Detect which cell encompasses the target text, then output its [x, y] center coordinate. 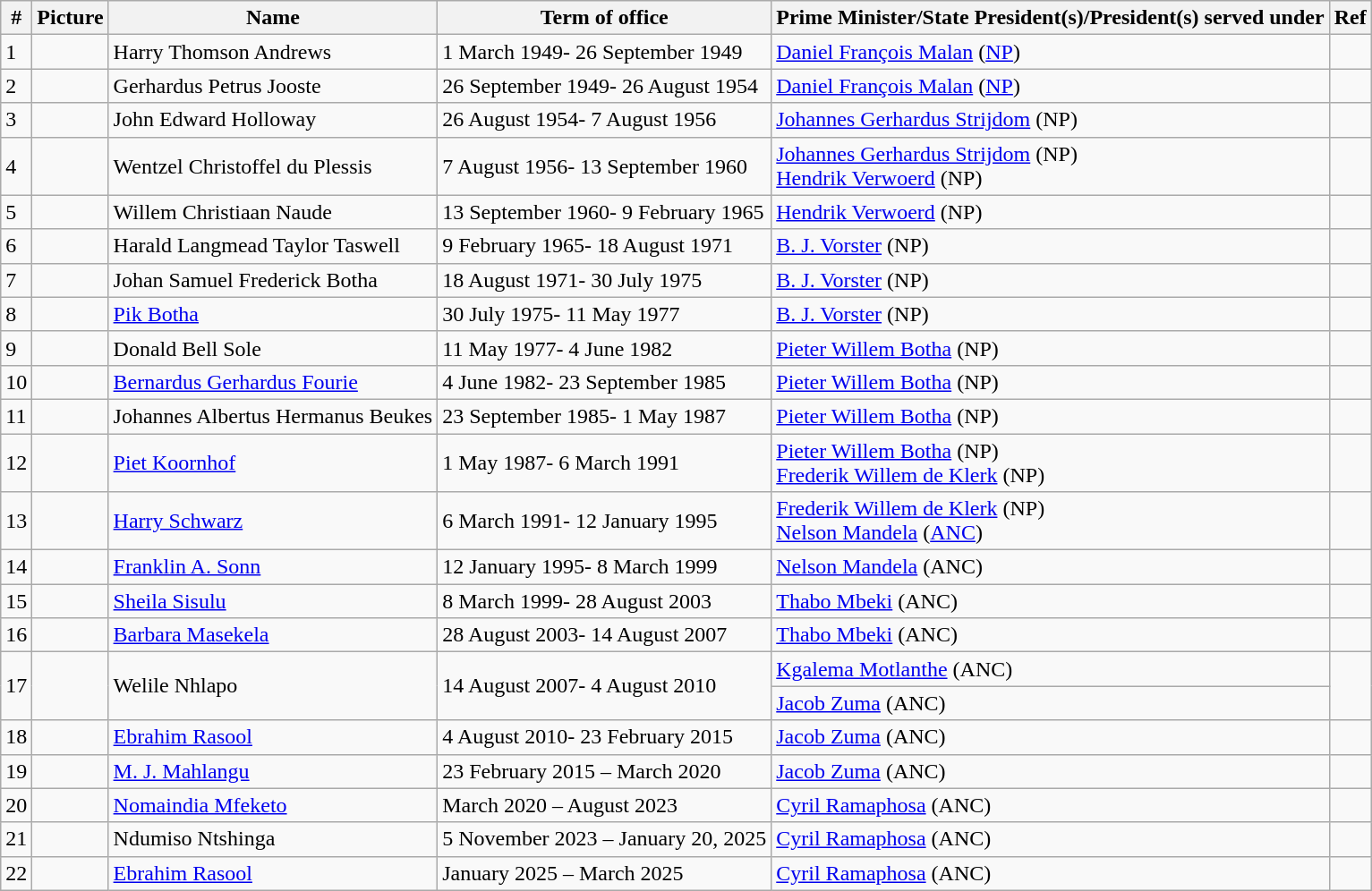
26 September 1949- 26 August 1954 [605, 86]
9 February 1965- 18 August 1971 [605, 246]
Harry Thomson Andrews [273, 52]
5 November 2023 – January 20, 2025 [605, 839]
Johannes Albertus Hermanus Beukes [273, 416]
Johan Samuel Frederick Botha [273, 280]
2 [16, 86]
# [16, 18]
8 [16, 314]
Franklin A. Sonn [273, 567]
21 [16, 839]
March 2020 – August 2023 [605, 805]
11 [16, 416]
Piet Koornhof [273, 462]
20 [16, 805]
4 [16, 166]
12 January 1995- 8 March 1999 [605, 567]
1 [16, 52]
14 [16, 567]
Harald Langmead Taylor Taswell [273, 246]
22 [16, 873]
Welile Nhlapo [273, 686]
18 August 1971- 30 July 1975 [605, 280]
23 February 2015 – March 2020 [605, 771]
6 March 1991- 12 January 1995 [605, 521]
18 [16, 737]
8 March 1999- 28 August 2003 [605, 601]
3 [16, 120]
14 August 2007- 4 August 2010 [605, 686]
13 September 1960- 9 February 1965 [605, 212]
Hendrik Verwoerd (NP) [1051, 212]
Kgalema Motlanthe (ANC) [1051, 669]
Johannes Gerhardus Strijdom (NP) Hendrik Verwoerd (NP) [1051, 166]
Nelson Mandela (ANC) [1051, 567]
Barbara Masekela [273, 635]
Pik Botha [273, 314]
12 [16, 462]
7 [16, 280]
Donald Bell Sole [273, 348]
Ref [1350, 18]
Bernardus Gerhardus Fourie [273, 382]
Harry Schwarz [273, 521]
15 [16, 601]
January 2025 – March 2025 [605, 873]
1 March 1949- 26 September 1949 [605, 52]
13 [16, 521]
5 [16, 212]
Prime Minister/State President(s)/President(s) served under [1051, 18]
Pieter Willem Botha (NP) Frederik Willem de Klerk (NP) [1051, 462]
Johannes Gerhardus Strijdom (NP) [1051, 120]
4 June 1982- 23 September 1985 [605, 382]
28 August 2003- 14 August 2007 [605, 635]
10 [16, 382]
23 September 1985- 1 May 1987 [605, 416]
7 August 1956- 13 September 1960 [605, 166]
4 August 2010- 23 February 2015 [605, 737]
1 May 1987- 6 March 1991 [605, 462]
9 [16, 348]
16 [16, 635]
30 July 1975- 11 May 1977 [605, 314]
Picture [70, 18]
Ndumiso Ntshinga [273, 839]
19 [16, 771]
John Edward Holloway [273, 120]
17 [16, 686]
Name [273, 18]
Frederik Willem de Klerk (NP) Nelson Mandela (ANC) [1051, 521]
26 August 1954- 7 August 1956 [605, 120]
Wentzel Christoffel du Plessis [273, 166]
Gerhardus Petrus Jooste [273, 86]
M. J. Mahlangu [273, 771]
Sheila Sisulu [273, 601]
Nomaindia Mfeketo [273, 805]
Term of office [605, 18]
6 [16, 246]
Willem Christiaan Naude [273, 212]
11 May 1977- 4 June 1982 [605, 348]
